Scan for the cell matching the given text and deliver its (X, Y) coordinate at center. 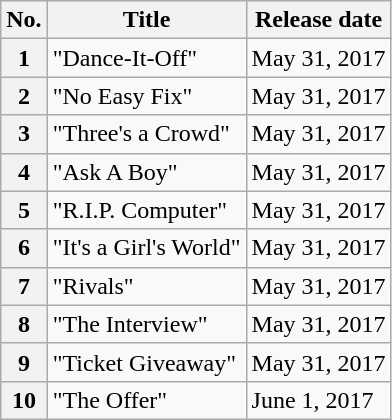
"The Offer" (146, 400)
Title (146, 20)
7 (24, 286)
"The Interview" (146, 324)
"Dance-It-Off" (146, 58)
5 (24, 210)
"R.I.P. Computer" (146, 210)
No. (24, 20)
"Ticket Giveaway" (146, 362)
June 1, 2017 (318, 400)
Release date (318, 20)
"It's a Girl's World" (146, 248)
3 (24, 134)
4 (24, 172)
9 (24, 362)
"Three's a Crowd" (146, 134)
"Rivals" (146, 286)
2 (24, 96)
1 (24, 58)
10 (24, 400)
6 (24, 248)
8 (24, 324)
"No Easy Fix" (146, 96)
"Ask A Boy" (146, 172)
